Identify which cell holds the provided text, then report its [x, y] central coordinate. 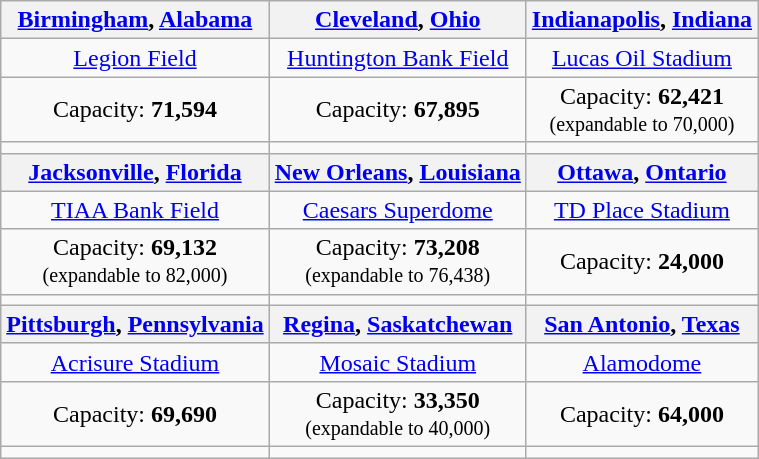
Capacity: 62,421(expandable to 70,000) [642, 110]
TD Place Stadium [642, 210]
New Orleans, Louisiana [398, 172]
Capacity: 69,132(expandable to 82,000) [135, 262]
Regina, Saskatchewan [398, 324]
Lucas Oil Stadium [642, 58]
Caesars Superdome [398, 210]
Jacksonville, Florida [135, 172]
Capacity: 73,208(expandable to 76,438) [398, 262]
Capacity: 33,350(expandable to 40,000) [398, 414]
Alamodome [642, 362]
Capacity: 69,690 [135, 414]
TIAA Bank Field [135, 210]
Pittsburgh, Pennsylvania [135, 324]
Cleveland, Ohio [398, 20]
Capacity: 71,594 [135, 110]
San Antonio, Texas [642, 324]
Ottawa, Ontario [642, 172]
Birmingham, Alabama [135, 20]
Mosaic Stadium [398, 362]
Capacity: 67,895 [398, 110]
Acrisure Stadium [135, 362]
Huntington Bank Field [398, 58]
Indianapolis, Indiana [642, 20]
Capacity: 24,000 [642, 262]
Capacity: 64,000 [642, 414]
Legion Field [135, 58]
